Return the (x, y) coordinate for the center point of the cell that contains the specified text.  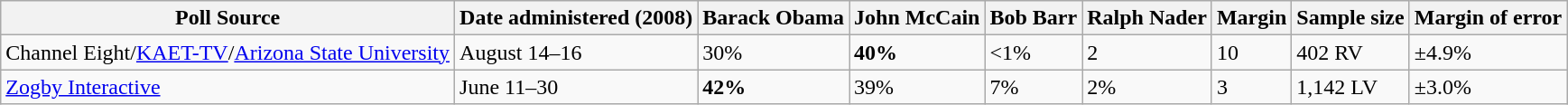
±3.0% (1488, 87)
Date administered (2008) (576, 18)
<1% (1034, 52)
42% (774, 87)
±4.9% (1488, 52)
2% (1147, 87)
August 14–16 (576, 52)
1,142 LV (1350, 87)
39% (917, 87)
Margin of error (1488, 18)
7% (1034, 87)
Margin (1251, 18)
30% (774, 52)
Zogby Interactive (227, 87)
2 (1147, 52)
Ralph Nader (1147, 18)
402 RV (1350, 52)
3 (1251, 87)
Barack Obama (774, 18)
40% (917, 52)
June 11–30 (576, 87)
Channel Eight/KAET-TV/Arizona State University (227, 52)
Bob Barr (1034, 18)
John McCain (917, 18)
Poll Source (227, 18)
10 (1251, 52)
Sample size (1350, 18)
